Search for the cell housing the specified text and yield its (X, Y) center coordinate. 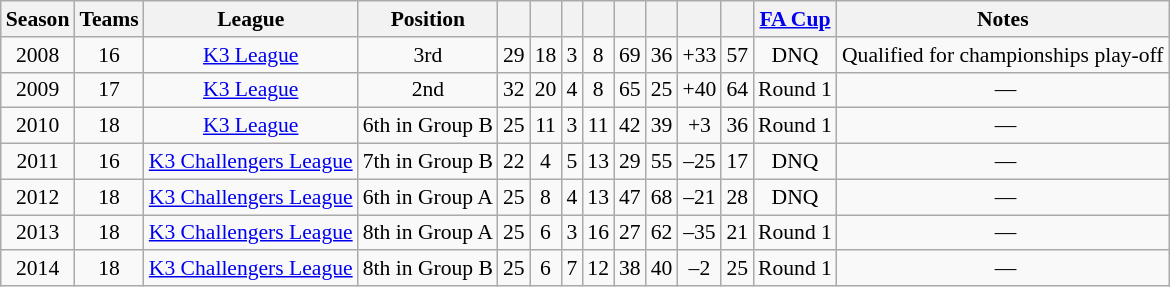
2nd (428, 90)
6th in Group A (428, 197)
+33 (699, 55)
69 (630, 55)
Season (38, 19)
27 (630, 233)
6th in Group B (428, 126)
22 (514, 162)
39 (662, 126)
Notes (1003, 19)
–2 (699, 269)
21 (737, 233)
2011 (38, 162)
42 (630, 126)
2009 (38, 90)
Position (428, 19)
55 (662, 162)
8th in Group B (428, 269)
64 (737, 90)
–25 (699, 162)
38 (630, 269)
5 (572, 162)
40 (662, 269)
57 (737, 55)
20 (546, 90)
2012 (38, 197)
2014 (38, 269)
8th in Group A (428, 233)
2013 (38, 233)
32 (514, 90)
3rd (428, 55)
2010 (38, 126)
7th in Group B (428, 162)
League (251, 19)
47 (630, 197)
Teams (108, 19)
7 (572, 269)
62 (662, 233)
Qualified for championships play-off (1003, 55)
12 (598, 269)
+3 (699, 126)
28 (737, 197)
65 (630, 90)
68 (662, 197)
–35 (699, 233)
–21 (699, 197)
+40 (699, 90)
2008 (38, 55)
FA Cup (795, 19)
